Output the (x, y) coordinate of the center of the cell containing the given text.  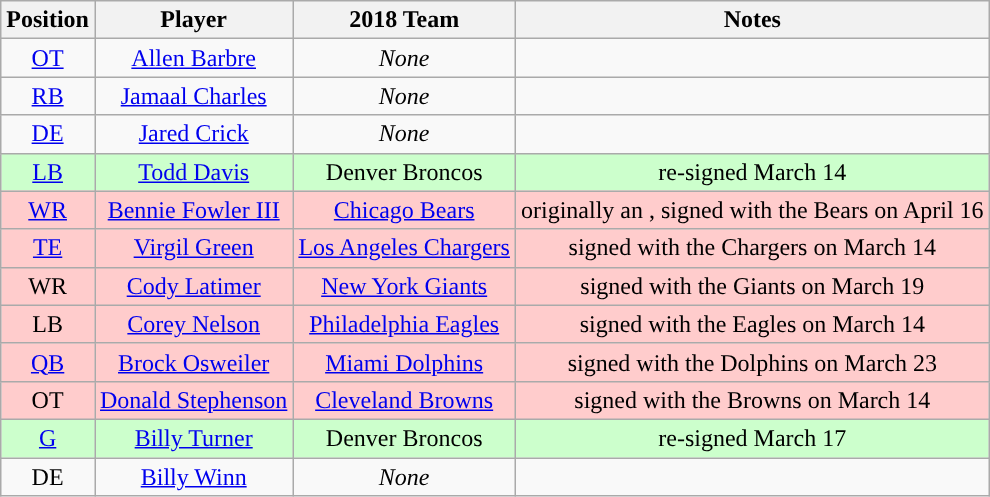
2018 Team (404, 20)
RB (48, 96)
signed with the Eagles on March 14 (752, 324)
Notes (752, 20)
Todd Davis (193, 172)
originally an , signed with the Bears on April 16 (752, 210)
Miami Dolphins (404, 362)
Allen Barbre (193, 58)
Cleveland Browns (404, 400)
Donald Stephenson (193, 400)
Brock Osweiler (193, 362)
Bennie Fowler III (193, 210)
Jared Crick (193, 134)
New York Giants (404, 286)
Corey Nelson (193, 324)
Position (48, 20)
Billy Turner (193, 438)
signed with the Browns on March 14 (752, 400)
Philadelphia Eagles (404, 324)
Los Angeles Chargers (404, 248)
Cody Latimer (193, 286)
re-signed March 14 (752, 172)
re-signed March 17 (752, 438)
Virgil Green (193, 248)
signed with the Chargers on March 14 (752, 248)
TE (48, 248)
G (48, 438)
Billy Winn (193, 477)
Chicago Bears (404, 210)
Player (193, 20)
QB (48, 362)
signed with the Giants on March 19 (752, 286)
signed with the Dolphins on March 23 (752, 362)
Jamaal Charles (193, 96)
